Return the [x, y] coordinate for the center point of the cell that contains the specified text.  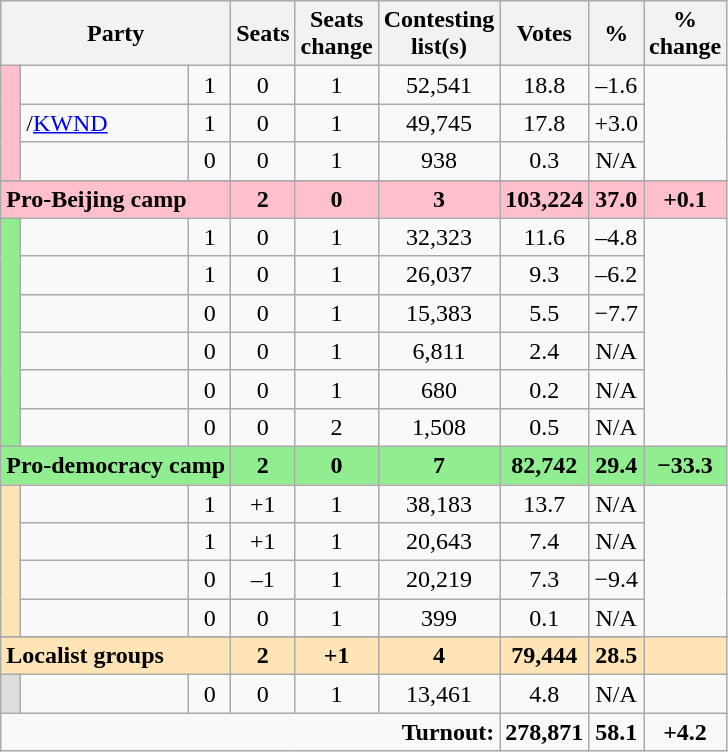
−9.4 [616, 580]
3 [439, 199]
% [616, 34]
−7.7 [616, 313]
28.5 [616, 656]
+0.1 [686, 199]
20,643 [439, 542]
32,323 [439, 237]
Party [116, 34]
15,383 [439, 313]
Pro-Beijing camp [116, 199]
–1 [263, 580]
Localist groups [116, 656]
Seats [263, 34]
Contestinglist(s) [439, 34]
49,745 [439, 123]
6,811 [439, 351]
Pro-democracy camp [116, 465]
–4.8 [616, 237]
58.1 [616, 732]
13.7 [544, 503]
Turnout: [250, 732]
4 [439, 656]
17.8 [544, 123]
79,444 [544, 656]
103,224 [544, 199]
+3.0 [616, 123]
4.8 [544, 694]
–1.6 [616, 85]
0.2 [544, 389]
Votes [544, 34]
–6.2 [616, 275]
7 [439, 465]
0.3 [544, 161]
938 [439, 161]
38,183 [439, 503]
37.0 [616, 199]
1,508 [439, 427]
−33.3 [686, 465]
+4.2 [686, 732]
0.5 [544, 427]
29.4 [616, 465]
/KWND [105, 123]
Seatschange [336, 34]
26,037 [439, 275]
9.3 [544, 275]
5.5 [544, 313]
11.6 [544, 237]
82,742 [544, 465]
680 [439, 389]
7.4 [544, 542]
18.8 [544, 85]
399 [439, 618]
52,541 [439, 85]
2.4 [544, 351]
278,871 [544, 732]
20,219 [439, 580]
0.1 [544, 618]
13,461 [439, 694]
%change [686, 34]
7.3 [544, 580]
